For the text-containing cell, return its midpoint in [X, Y] coordinate format. 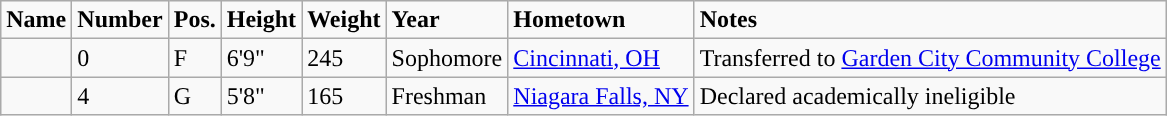
Height [261, 20]
Niagara Falls, NY [601, 96]
Pos. [194, 20]
5'8" [261, 96]
G [194, 96]
Cincinnati, OH [601, 58]
Weight [344, 20]
Sophomore [447, 58]
Freshman [447, 96]
Name [36, 20]
165 [344, 96]
245 [344, 58]
Declared academically ineligible [930, 96]
0 [120, 58]
F [194, 58]
4 [120, 96]
Hometown [601, 20]
Transferred to Garden City Community College [930, 58]
Notes [930, 20]
Number [120, 20]
6'9" [261, 58]
Year [447, 20]
